Search for the cell housing the specified text and yield its [x, y] center coordinate. 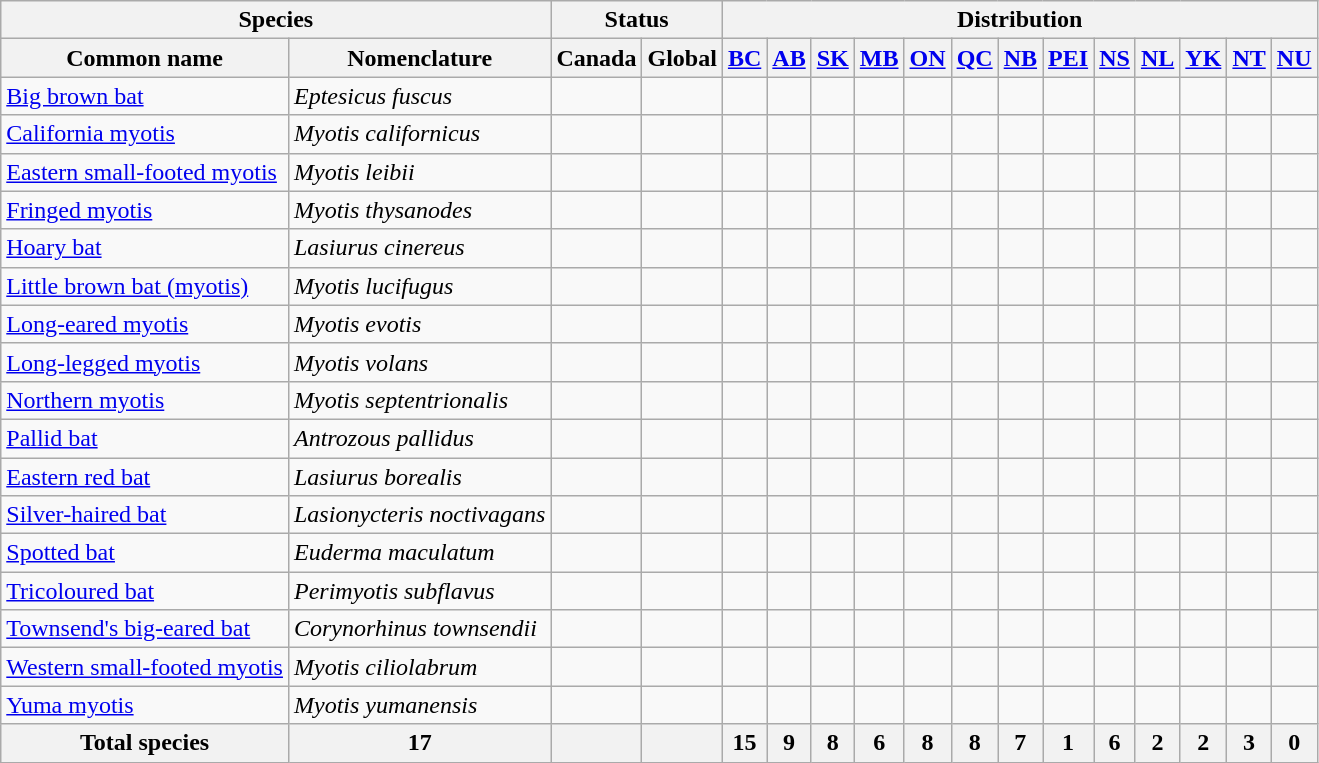
AB [789, 58]
SK [832, 58]
17 [419, 743]
Little brown bat (myotis) [145, 286]
Antrozous pallidus [419, 438]
Canada [596, 58]
Common name [145, 58]
Eptesicus fuscus [419, 96]
15 [744, 743]
Myotis ciliolabrum [419, 667]
Myotis lucifugus [419, 286]
1 [1068, 743]
Species [276, 20]
Corynorhinus townsendii [419, 629]
Tricoloured bat [145, 591]
Hoary bat [145, 248]
Lasionycteris noctivagans [419, 515]
0 [1294, 743]
Pallid bat [145, 438]
Big brown bat [145, 96]
Eastern red bat [145, 477]
7 [1020, 743]
Myotis thysanodes [419, 210]
YK [1204, 58]
Lasiurus borealis [419, 477]
Northern myotis [145, 400]
Myotis evotis [419, 324]
3 [1249, 743]
NS [1115, 58]
California myotis [145, 134]
Myotis californicus [419, 134]
MB [879, 58]
9 [789, 743]
QC [974, 58]
Townsend's big-eared bat [145, 629]
NL [1157, 58]
Long-legged myotis [145, 362]
Status [637, 20]
Perimyotis subflavus [419, 591]
Long-eared myotis [145, 324]
Euderma maculatum [419, 553]
NU [1294, 58]
PEI [1068, 58]
Nomenclature [419, 58]
Lasiurus cinereus [419, 248]
Myotis leibii [419, 172]
NB [1020, 58]
Fringed myotis [145, 210]
Myotis septentrionalis [419, 400]
Global [682, 58]
BC [744, 58]
Silver-haired bat [145, 515]
Western small-footed myotis [145, 667]
Distribution [1020, 20]
ON [928, 58]
Spotted bat [145, 553]
Myotis volans [419, 362]
Eastern small-footed myotis [145, 172]
NT [1249, 58]
Total species [145, 743]
Yuma myotis [145, 705]
Myotis yumanensis [419, 705]
